From the cell containing the given text, extract its center point as (x, y) coordinate. 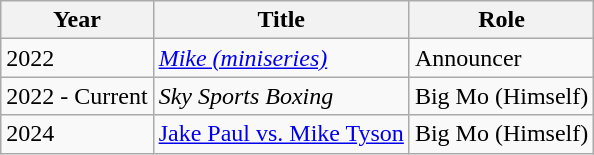
2022 (77, 58)
2024 (77, 134)
Sky Sports Boxing (281, 96)
2022 - Current (77, 96)
Mike (miniseries) (281, 58)
Role (501, 20)
Announcer (501, 58)
Jake Paul vs. Mike Tyson (281, 134)
Title (281, 20)
Year (77, 20)
